Extract the [X, Y] coordinate from the center of the cell holding the provided text.  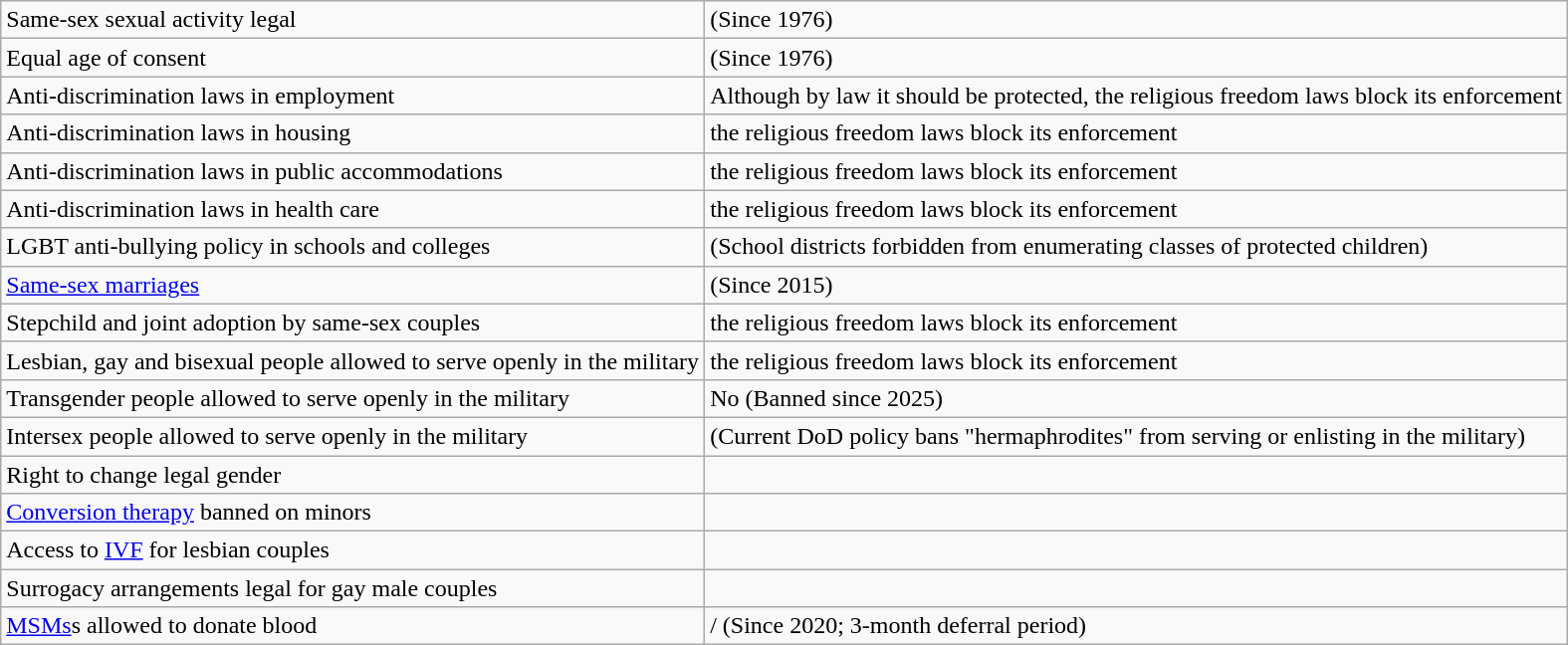
No (Banned since 2025) [1137, 398]
Anti-discrimination laws in housing [352, 133]
Equal age of consent [352, 58]
LGBT anti-bullying policy in schools and colleges [352, 247]
Lesbian, gay and bisexual people allowed to serve openly in the military [352, 360]
Anti-discrimination laws in public accommodations [352, 171]
(School districts forbidden from enumerating classes of protected children) [1137, 247]
Same-sex sexual activity legal [352, 20]
Anti-discrimination laws in health care [352, 209]
Access to IVF for lesbian couples [352, 550]
Right to change legal gender [352, 475]
Same-sex marriages [352, 285]
Surrogacy arrangements legal for gay male couples [352, 588]
Anti-discrimination laws in employment [352, 96]
MSMss allowed to donate blood [352, 626]
(Since 2015) [1137, 285]
Conversion therapy banned on minors [352, 513]
Transgender people allowed to serve openly in the military [352, 398]
Although by law it should be protected, the religious freedom laws block its enforcement [1137, 96]
Stepchild and joint adoption by same-sex couples [352, 322]
Intersex people allowed to serve openly in the military [352, 436]
(Current DoD policy bans "hermaphrodites" from serving or enlisting in the military) [1137, 436]
/ (Since 2020; 3-month deferral period) [1137, 626]
